Pinpoint the cell where the given text exists, returning its [X, Y] midpoint coordinate. 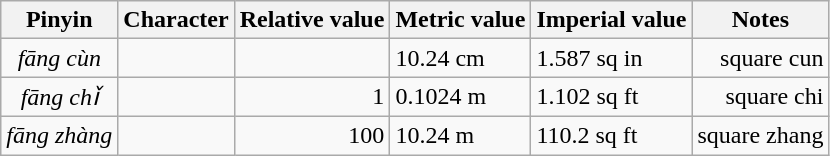
Notes [760, 20]
110.2 sq ft [612, 135]
Pinyin [60, 20]
Imperial value [612, 20]
10.24 m [460, 135]
Metric value [460, 20]
Character [176, 20]
square chi [760, 97]
0.1024 m [460, 97]
fāng zhàng [60, 135]
1.587 sq in [612, 58]
fāng cùn [60, 58]
100 [312, 135]
Relative value [312, 20]
10.24 cm [460, 58]
square cun [760, 58]
square zhang [760, 135]
1 [312, 97]
1.102 sq ft [612, 97]
fāng chǐ [60, 97]
